For the text-containing cell, return its midpoint in [X, Y] coordinate format. 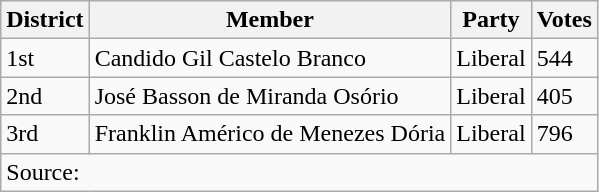
3rd [45, 134]
796 [564, 134]
Candido Gil Castelo Branco [270, 58]
2nd [45, 96]
1st [45, 58]
Source: [300, 172]
Party [491, 20]
Votes [564, 20]
544 [564, 58]
District [45, 20]
Franklin Américo de Menezes Dória [270, 134]
José Basson de Miranda Osório [270, 96]
Member [270, 20]
405 [564, 96]
